For the text-containing cell, return its midpoint in (x, y) coordinate format. 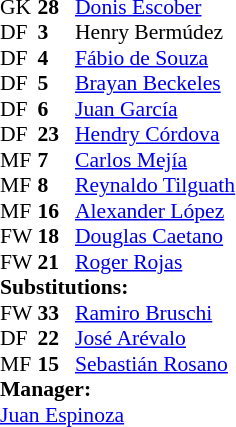
3 (57, 33)
4 (57, 58)
Douglas Caetano (155, 237)
8 (57, 185)
Alexander López (155, 211)
5 (57, 83)
Juan García (155, 109)
Carlos Mejía (155, 160)
Manager: (118, 389)
Brayan Beckeles (155, 83)
22 (57, 339)
Hendry Córdova (155, 135)
José Arévalo (155, 339)
Substitutions: (118, 287)
23 (57, 135)
Ramiro Bruschi (155, 313)
7 (57, 160)
Roger Rojas (155, 262)
21 (57, 262)
Fábio de Souza (155, 58)
Sebastián Rosano (155, 364)
33 (57, 313)
18 (57, 237)
6 (57, 109)
Henry Bermúdez (155, 33)
15 (57, 364)
Reynaldo Tilguath (155, 185)
16 (57, 211)
